Pinpoint the cell where the given text exists, returning its [x, y] midpoint coordinate. 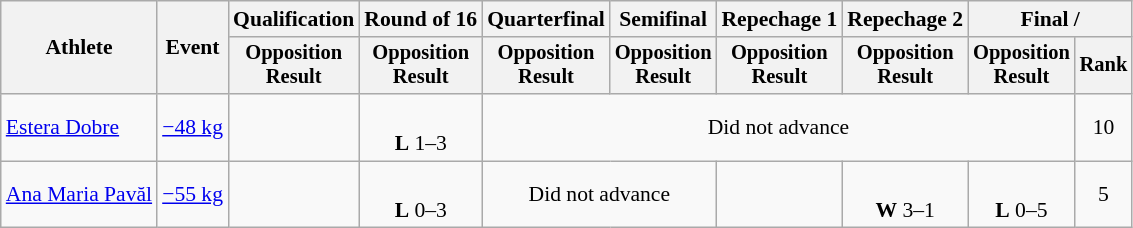
Ana Maria Pavăl [79, 194]
10 [1104, 128]
Athlete [79, 48]
Round of 16 [420, 19]
Event [192, 48]
L 1–3 [420, 128]
Qualification [294, 19]
Repechage 2 [905, 19]
L 0–5 [1022, 194]
−55 kg [192, 194]
Repechage 1 [779, 19]
W 3–1 [905, 194]
L 0–3 [420, 194]
Rank [1104, 66]
Semifinal [664, 19]
Estera Dobre [79, 128]
5 [1104, 194]
Quarterfinal [546, 19]
−48 kg [192, 128]
Final / [1050, 19]
